Output the [X, Y] coordinate of the center of the cell containing the given text.  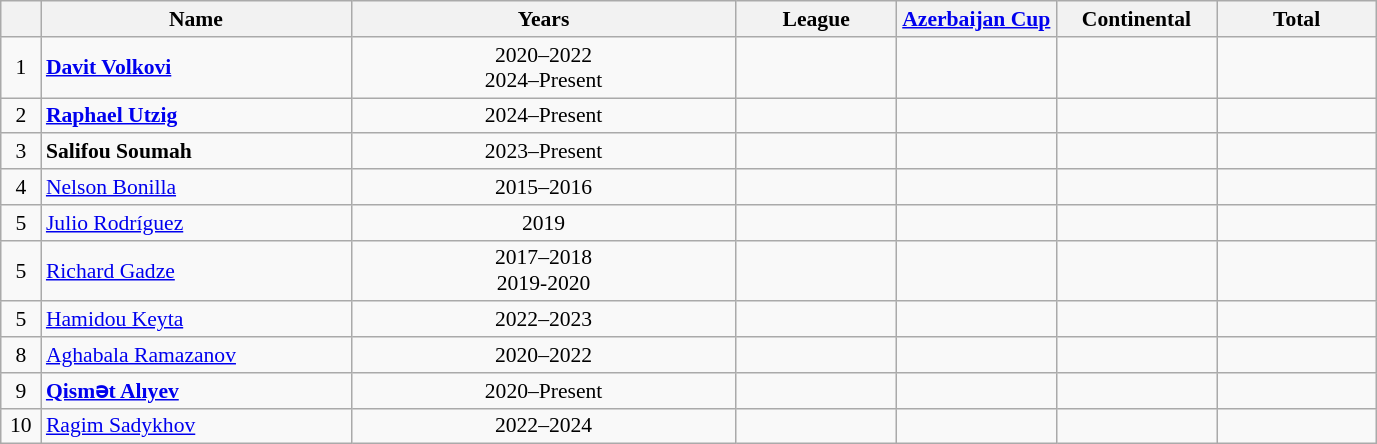
2019 [544, 223]
8 [21, 355]
4 [21, 187]
Ragim Sadykhov [196, 426]
Salifou Soumah [196, 152]
Julio Rodríguez [196, 223]
1 [21, 68]
3 [21, 152]
2024–Present [544, 116]
2023–Present [544, 152]
Qismət Alıyev [196, 391]
2 [21, 116]
Azerbaijan Cup [976, 19]
Richard Gadze [196, 270]
2022–2024 [544, 426]
9 [21, 391]
Years [544, 19]
Davit Volkovi [196, 68]
League [816, 19]
Continental [1136, 19]
2017–2018 2019-2020 [544, 270]
2020–2022 [544, 355]
Hamidou Keyta [196, 320]
2022–2023 [544, 320]
Name [196, 19]
2015–2016 [544, 187]
Nelson Bonilla [196, 187]
Total [1296, 19]
Aghabala Ramazanov [196, 355]
Raphael Utzig [196, 116]
2020–2022 2024–Present [544, 68]
2020–Present [544, 391]
10 [21, 426]
